Scan for the cell matching the given text and deliver its [x, y] coordinate at center. 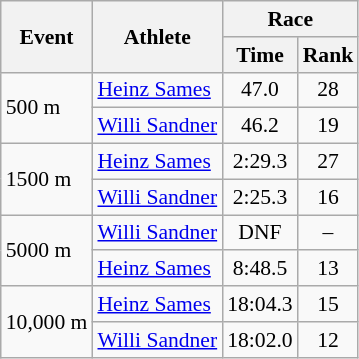
DNF [260, 233]
27 [328, 162]
18:02.0 [260, 340]
2:29.3 [260, 162]
19 [328, 126]
– [328, 233]
16 [328, 197]
18:04.3 [260, 304]
12 [328, 340]
Event [47, 36]
13 [328, 269]
Athlete [157, 36]
1500 m [47, 180]
500 m [47, 108]
46.2 [260, 126]
47.0 [260, 90]
8:48.5 [260, 269]
10,000 m [47, 322]
Race [290, 19]
5000 m [47, 250]
Rank [328, 55]
Time [260, 55]
2:25.3 [260, 197]
15 [328, 304]
28 [328, 90]
